Scan for the cell matching the given text and deliver its [x, y] coordinate at center. 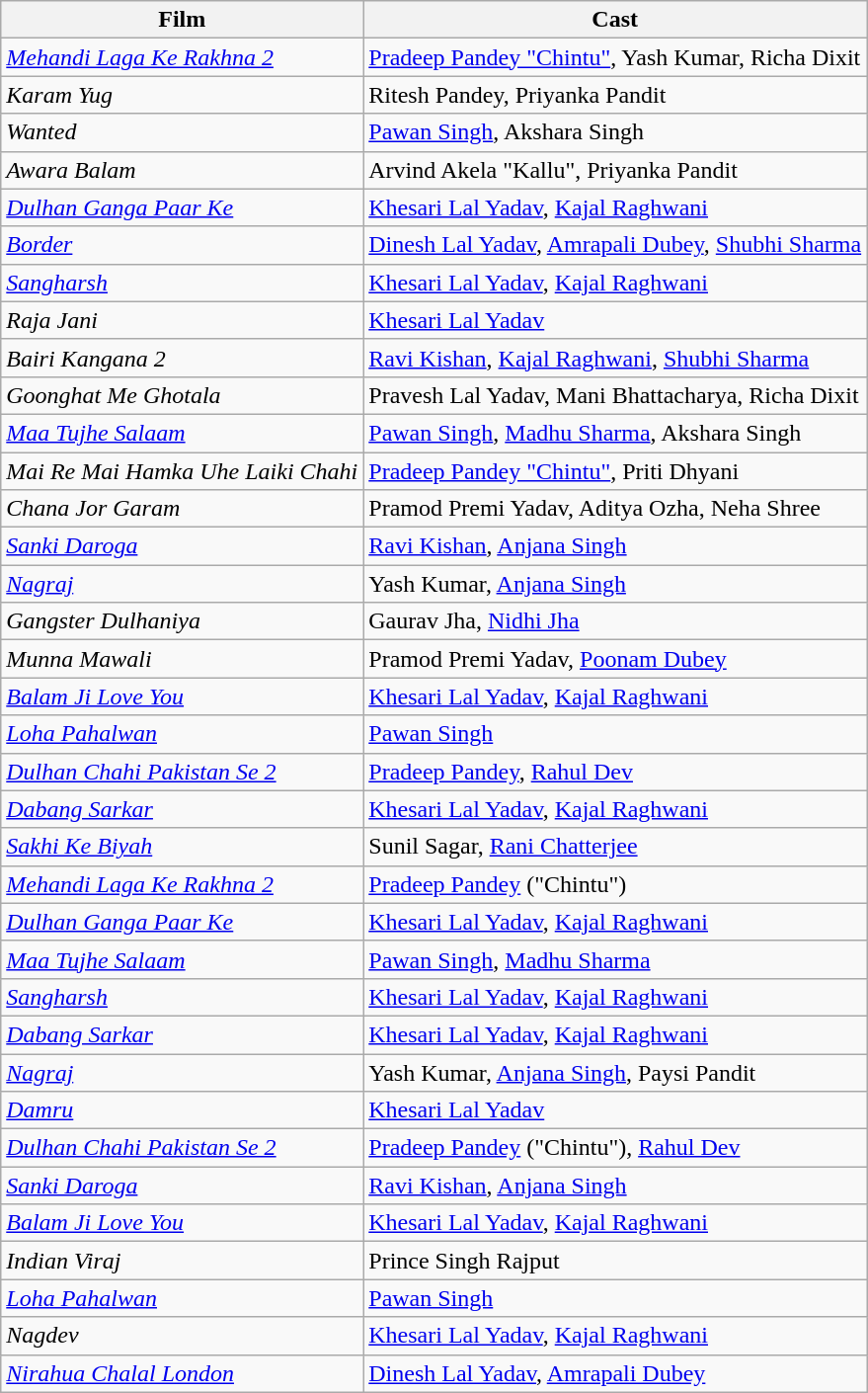
Ritesh Pandey, Priyanka Pandit [615, 95]
Bairi Kangana 2 [182, 358]
Chana Jor Garam [182, 509]
Pradeep Pandey "Chintu", Yash Kumar, Richa Dixit [615, 57]
Ravi Kishan, Kajal Raghwani, Shubhi Sharma [615, 358]
Pramod Premi Yadav, Poonam Dubey [615, 659]
Pawan Singh, Akshara Singh [615, 132]
Pravesh Lal Yadav, Mani Bhattacharya, Richa Dixit [615, 395]
Prince Singh Rajput [615, 1261]
Damru [182, 1110]
Pradeep Pandey ("Chintu"), Rahul Dev [615, 1148]
Mai Re Mai Hamka Uhe Laiki Chahi [182, 471]
Awara Balam [182, 170]
Gaurav Jha, Nidhi Jha [615, 621]
Pradeep Pandey ("Chintu") [615, 884]
Arvind Akela "Kallu", Priyanka Pandit [615, 170]
Yash Kumar, Anjana Singh [615, 584]
Nagdev [182, 1336]
Pramod Premi Yadav, Aditya Ozha, Neha Shree [615, 509]
Goonghat Me Ghotala [182, 395]
Pradeep Pandey "Chintu", Priti Dhyani [615, 471]
Raja Jani [182, 320]
Dinesh Lal Yadav, Amrapali Dubey [615, 1373]
Sunil Sagar, Rani Chatterjee [615, 847]
Border [182, 245]
Pawan Singh, Madhu Sharma, Akshara Singh [615, 433]
Wanted [182, 132]
Sakhi Ke Biyah [182, 847]
Gangster Dulhaniya [182, 621]
Yash Kumar, Anjana Singh, Paysi Pandit [615, 1072]
Cast [615, 20]
Film [182, 20]
Pradeep Pandey, Rahul Dev [615, 772]
Munna Mawali [182, 659]
Karam Yug [182, 95]
Nirahua Chalal London [182, 1373]
Dinesh Lal Yadav, Amrapali Dubey, Shubhi Sharma [615, 245]
Indian Viraj [182, 1261]
Pawan Singh, Madhu Sharma [615, 959]
